Find where the given text appears and provide that cell's center as [X, Y] coordinate. 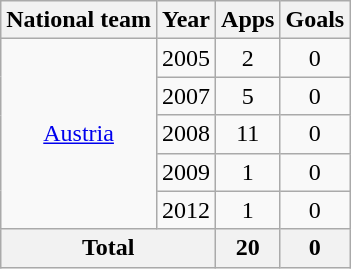
20 [248, 248]
2007 [186, 96]
11 [248, 134]
2009 [186, 172]
2005 [186, 58]
2008 [186, 134]
5 [248, 96]
National team [79, 20]
Goals [315, 20]
Total [108, 248]
2012 [186, 210]
Apps [248, 20]
Austria [79, 134]
2 [248, 58]
Year [186, 20]
